Find where the given text appears and provide that cell's center as [X, Y] coordinate. 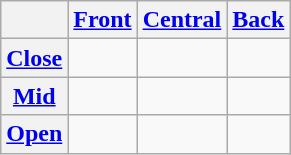
Close [34, 58]
Open [34, 134]
Back [258, 20]
Front [102, 20]
Mid [34, 96]
Central [182, 20]
